Return (X, Y) of the center of cell containing provided text 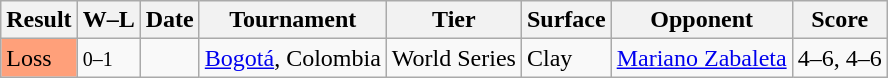
Score (840, 20)
0–1 (108, 58)
Date (170, 20)
Tier (454, 20)
Loss (39, 58)
W–L (108, 20)
World Series (454, 58)
Result (39, 20)
Clay (566, 58)
Mariano Zabaleta (702, 58)
Opponent (702, 20)
Tournament (292, 20)
Surface (566, 20)
Bogotá, Colombia (292, 58)
4–6, 4–6 (840, 58)
